From the cell containing the given text, extract its center point as [x, y] coordinate. 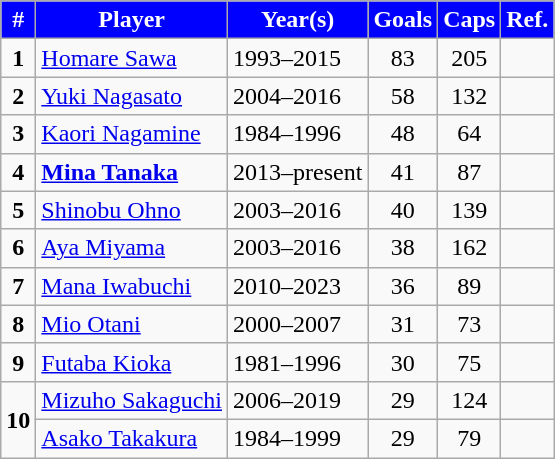
36 [403, 286]
31 [403, 324]
Kaori Nagamine [132, 134]
Mizuho Sakaguchi [132, 400]
Mina Tanaka [132, 172]
38 [403, 248]
1981–1996 [298, 362]
1 [18, 58]
2013–present [298, 172]
83 [403, 58]
2010–2023 [298, 286]
Player [132, 20]
73 [470, 324]
10 [18, 419]
2000–2007 [298, 324]
Shinobu Ohno [132, 210]
40 [403, 210]
1993–2015 [298, 58]
9 [18, 362]
Year(s) [298, 20]
Homare Sawa [132, 58]
1984–1999 [298, 438]
7 [18, 286]
Mio Otani [132, 324]
Aya Miyama [132, 248]
58 [403, 96]
64 [470, 134]
87 [470, 172]
5 [18, 210]
Ref. [528, 20]
2004–2016 [298, 96]
8 [18, 324]
2006–2019 [298, 400]
124 [470, 400]
139 [470, 210]
41 [403, 172]
Asako Takakura [132, 438]
4 [18, 172]
2 [18, 96]
75 [470, 362]
Futaba Kioka [132, 362]
205 [470, 58]
Yuki Nagasato [132, 96]
6 [18, 248]
30 [403, 362]
162 [470, 248]
89 [470, 286]
1984–1996 [298, 134]
132 [470, 96]
Mana Iwabuchi [132, 286]
# [18, 20]
Caps [470, 20]
3 [18, 134]
79 [470, 438]
Goals [403, 20]
48 [403, 134]
